Capture the cell that displays the provided text and extract its [X, Y] central coordinate. 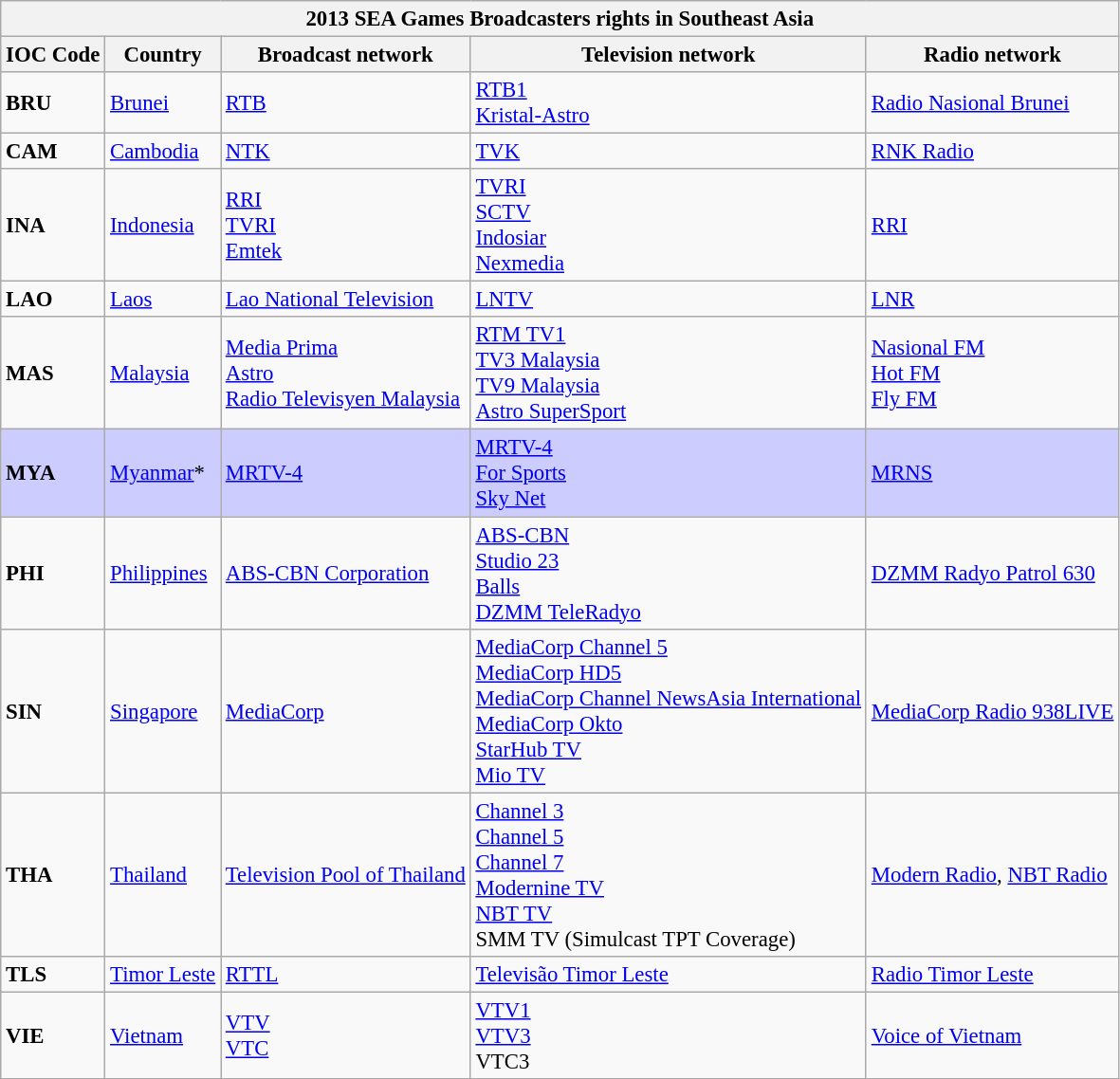
Modern Radio, NBT Radio [992, 874]
Channel 3Channel 5Channel 7Modernine TVNBT TV SMM TV (Simulcast TPT Coverage) [668, 874]
MRNS [992, 473]
RTB1Kristal-Astro [668, 102]
SIN [53, 711]
RRITVRIEmtek [345, 226]
VIE [53, 1035]
RTTL [345, 974]
Thailand [163, 874]
VTVVTC [345, 1035]
RTB [345, 102]
NTK [345, 152]
Radio network [992, 55]
MRTV-4For SportsSky Net [668, 473]
Singapore [163, 711]
RTM TV1TV3 MalaysiaTV9 MalaysiaAstro SuperSport [668, 374]
Timor Leste [163, 974]
LAO [53, 300]
Radio Timor Leste [992, 974]
RRI [992, 226]
Voice of Vietnam [992, 1035]
Broadcast network [345, 55]
Laos [163, 300]
Malaysia [163, 374]
Television network [668, 55]
CAM [53, 152]
2013 SEA Games Broadcasters rights in Southeast Asia [560, 19]
ABS-CBNStudio 23BallsDZMM TeleRadyo [668, 573]
Television Pool of Thailand [345, 874]
Media PrimaAstroRadio Televisyen Malaysia [345, 374]
Brunei [163, 102]
MediaCorp Channel 5MediaCorp HD5MediaCorp Channel NewsAsia InternationalMediaCorp OktoStarHub TVMio TV [668, 711]
TLS [53, 974]
TVRISCTVIndosiarNexmedia [668, 226]
LNTV [668, 300]
Nasional FMHot FMFly FM [992, 374]
Lao National Television [345, 300]
TVK [668, 152]
Cambodia [163, 152]
MediaCorp [345, 711]
IOC Code [53, 55]
Myanmar* [163, 473]
Radio Nasional Brunei [992, 102]
BRU [53, 102]
ABS-CBN Corporation [345, 573]
MYA [53, 473]
Country [163, 55]
MediaCorp Radio 938LIVE [992, 711]
MAS [53, 374]
Philippines [163, 573]
INA [53, 226]
Vietnam [163, 1035]
VTV1VTV3VTC3 [668, 1035]
MRTV-4 [345, 473]
Televisão Timor Leste [668, 974]
DZMM Radyo Patrol 630 [992, 573]
PHI [53, 573]
Indonesia [163, 226]
THA [53, 874]
RNK Radio [992, 152]
LNR [992, 300]
